Output the (x, y) coordinate of the center of the cell containing the given text.  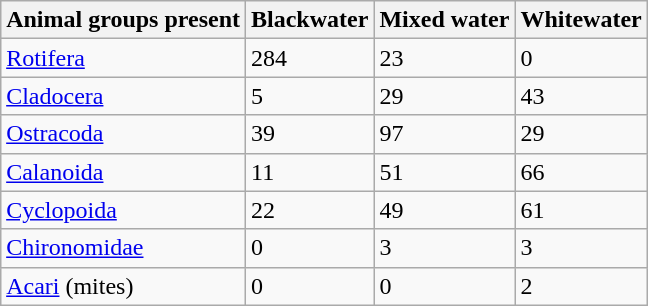
22 (310, 210)
61 (581, 210)
Rotifera (124, 58)
Calanoida (124, 172)
Animal groups present (124, 20)
23 (444, 58)
2 (581, 286)
Mixed water (444, 20)
Ostracoda (124, 134)
66 (581, 172)
Whitewater (581, 20)
Chironomidae (124, 248)
49 (444, 210)
11 (310, 172)
5 (310, 96)
51 (444, 172)
Blackwater (310, 20)
284 (310, 58)
39 (310, 134)
Cladocera (124, 96)
Acari (mites) (124, 286)
97 (444, 134)
Cyclopoida (124, 210)
43 (581, 96)
